Search for the cell housing the specified text and yield its (x, y) center coordinate. 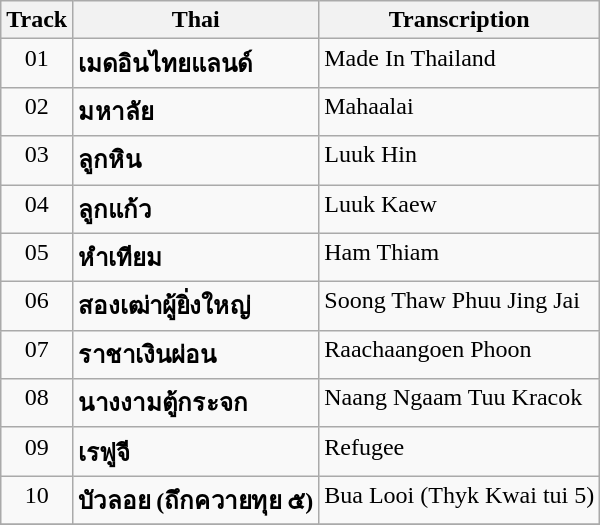
08 (37, 404)
07 (37, 354)
04 (37, 208)
Track (37, 20)
Luuk Hin (460, 160)
Raachaangoen Phoon (460, 354)
Luuk Kaew (460, 208)
เรฟูจี (196, 452)
สองเฒ่าผู้ยิ่งใหญ่ (196, 306)
มหาลัย (196, 112)
ลูกหิน (196, 160)
Naang Ngaam Tuu Kracok (460, 404)
09 (37, 452)
Made In Thailand (460, 64)
ราชาเงินผ่อน (196, 354)
นางงามตู้กระจก (196, 404)
ลูกแก้ว (196, 208)
เมดอินไทยแลนด์ (196, 64)
10 (37, 500)
Bua Looi (Thyk Kwai tui 5) (460, 500)
Refugee (460, 452)
บัวลอย (ถึกควายทุย ๕) (196, 500)
Soong Thaw Phuu Jing Jai (460, 306)
Transcription (460, 20)
02 (37, 112)
05 (37, 258)
Mahaalai (460, 112)
06 (37, 306)
01 (37, 64)
Thai (196, 20)
Ham Thiam (460, 258)
03 (37, 160)
หำเทียม (196, 258)
